Detect which cell encompasses the target text, then output its [x, y] center coordinate. 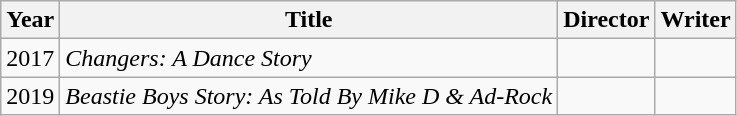
Changers: A Dance Story [309, 58]
2019 [30, 96]
2017 [30, 58]
Director [606, 20]
Beastie Boys Story: As Told By Mike D & Ad-Rock [309, 96]
Writer [696, 20]
Year [30, 20]
Title [309, 20]
